Find where the given text appears and provide that cell's center as [x, y] coordinate. 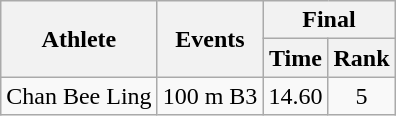
Rank [362, 58]
Events [210, 39]
Athlete [79, 39]
14.60 [296, 96]
100 m B3 [210, 96]
Chan Bee Ling [79, 96]
Time [296, 58]
5 [362, 96]
Final [329, 20]
